Return the [X, Y] coordinate for the center point of the cell that contains the specified text.  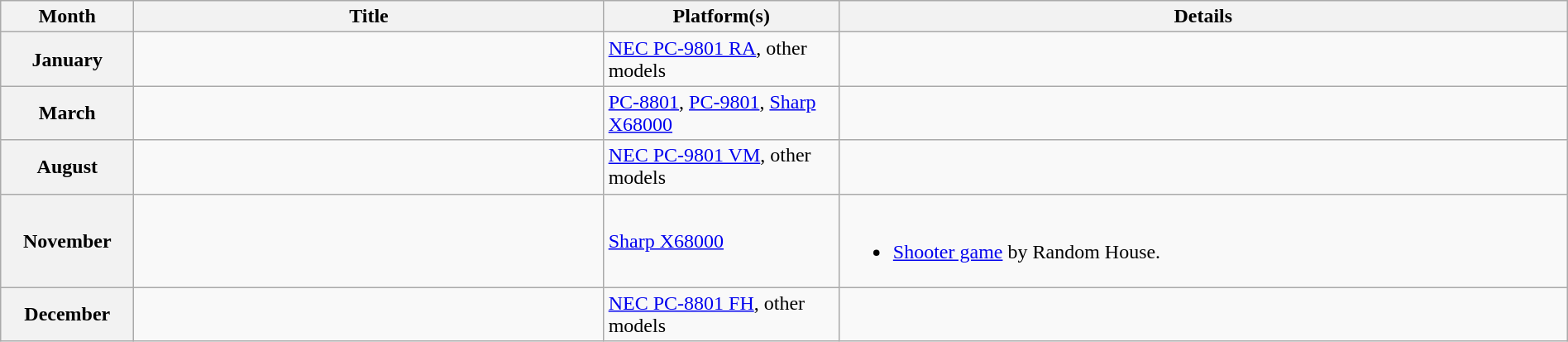
Sharp X68000 [721, 240]
Title [369, 17]
PC-8801, PC-9801, Sharp X68000 [721, 113]
Month [68, 17]
Shooter game by Random House. [1202, 240]
November [68, 240]
March [68, 113]
Details [1202, 17]
August [68, 167]
NEC PC-9801 RA, other models [721, 60]
January [68, 60]
NEC PC-9801 VM, other models [721, 167]
Platform(s) [721, 17]
December [68, 315]
NEC PC-8801 FH, other models [721, 315]
